Capture the cell that displays the provided text and extract its (X, Y) central coordinate. 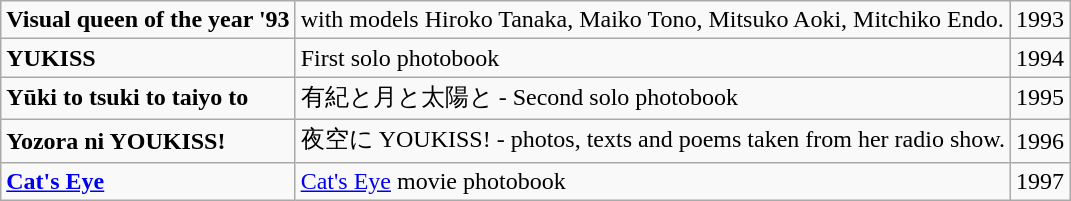
Yūki to tsuki to taiyo to (148, 98)
First solo photobook (652, 58)
Cat's Eye movie photobook (652, 181)
1996 (1040, 140)
Cat's Eye (148, 181)
夜空に YOUKISS! - photos, texts and poems taken from her radio show. (652, 140)
1995 (1040, 98)
1993 (1040, 20)
1994 (1040, 58)
Visual queen of the year '93 (148, 20)
Yozora ni YOUKISS! (148, 140)
有紀と月と太陽と - Second solo photobook (652, 98)
1997 (1040, 181)
with models Hiroko Tanaka, Maiko Tono, Mitsuko Aoki, Mitchiko Endo. (652, 20)
YUKISS (148, 58)
